Detect which cell encompasses the target text, then output its [x, y] center coordinate. 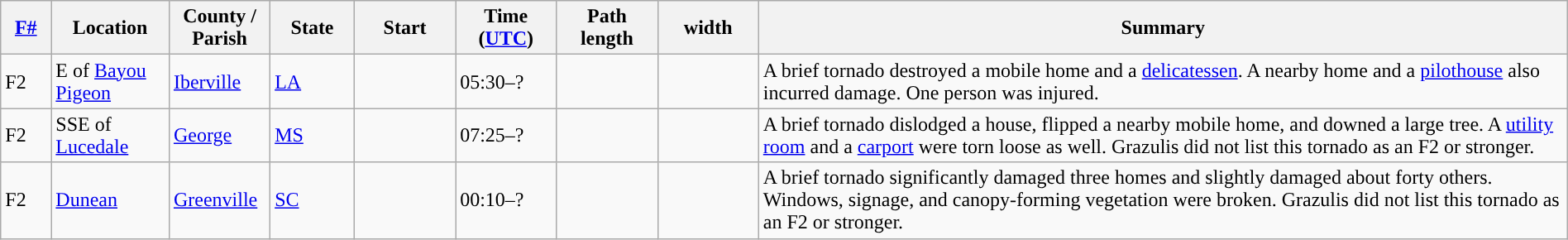
SC [313, 200]
Summary [1163, 28]
SSE of Lucedale [111, 136]
E of Bayou Pigeon [111, 81]
Time (UTC) [506, 28]
A brief tornado destroyed a mobile home and a delicatessen. A nearby home and a pilothouse also incurred damage. One person was injured. [1163, 81]
Dunean [111, 200]
width [708, 28]
Path length [607, 28]
07:25–? [506, 136]
Start [404, 28]
Iberville [219, 81]
05:30–? [506, 81]
Location [111, 28]
County / Parish [219, 28]
State [313, 28]
Greenville [219, 200]
F# [26, 28]
LA [313, 81]
MS [313, 136]
00:10–? [506, 200]
George [219, 136]
